Search for the cell housing the specified text and yield its [x, y] center coordinate. 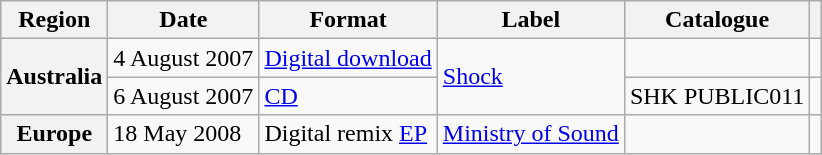
Catalogue [717, 20]
Digital remix EP [348, 134]
Ministry of Sound [530, 134]
Europe [54, 134]
SHK PUBLIC011 [717, 96]
Shock [530, 77]
Format [348, 20]
Label [530, 20]
18 May 2008 [184, 134]
Region [54, 20]
Australia [54, 77]
Date [184, 20]
CD [348, 96]
4 August 2007 [184, 58]
Digital download [348, 58]
6 August 2007 [184, 96]
